Capture the cell that displays the provided text and extract its (x, y) central coordinate. 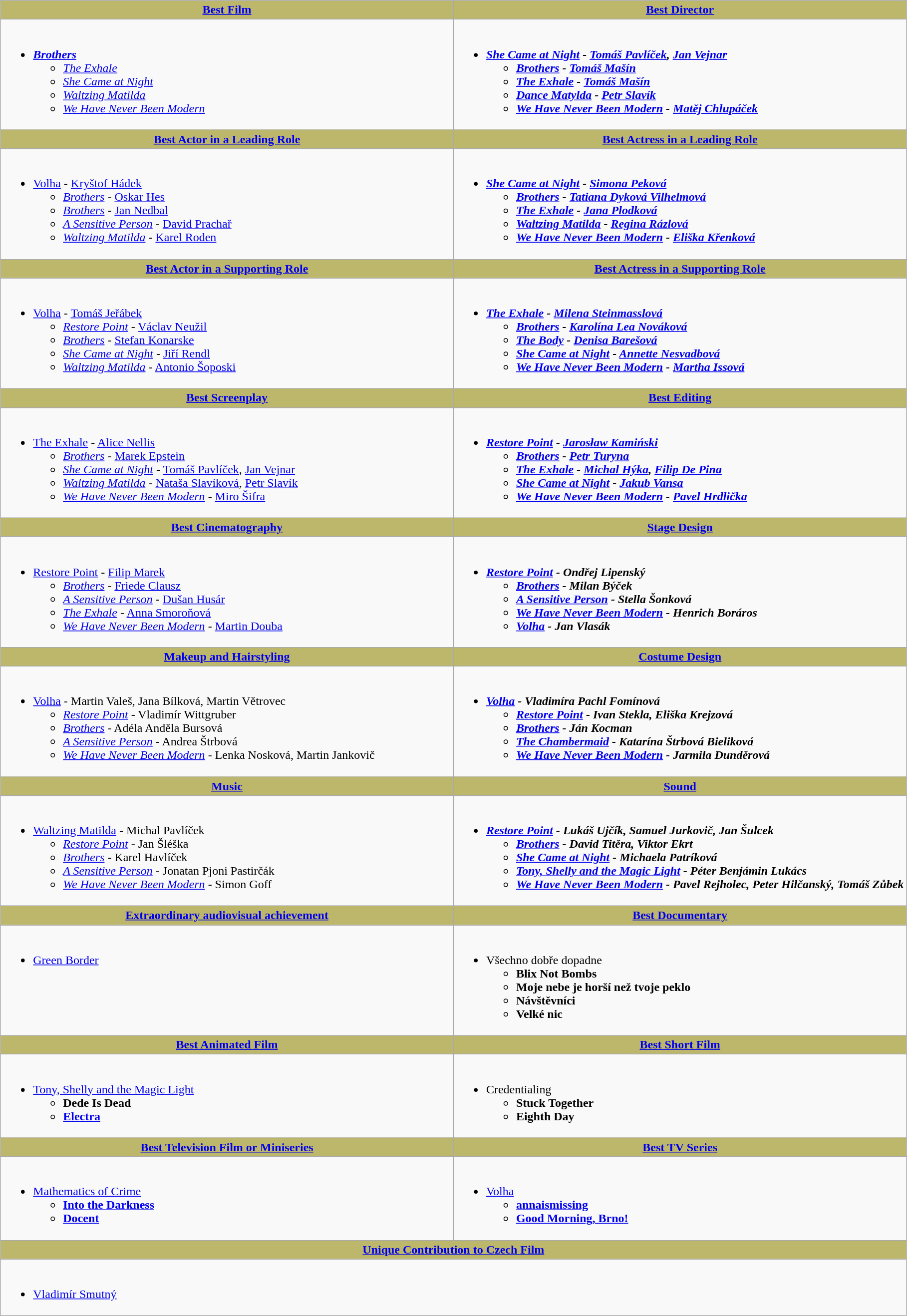
Green Border (227, 981)
Best Cinematography (227, 527)
Extraordinary audiovisual achievement (227, 916)
Music (227, 786)
CredentialingStuck TogetherEighth Day (680, 1096)
Best Actor in a Supporting Role (227, 269)
Best Television Film or Miniseries (227, 1147)
Best Screenplay (227, 398)
Sound (680, 786)
Best Short Film (680, 1045)
Best Actress in a Leading Role (680, 139)
Makeup and Hairstyling (227, 657)
Všechno dobře dopadneBlix Not BombsMoje nebe je horší než tvoje pekloNávštěvníciVelké nic (680, 981)
Costume Design (680, 657)
Vladimír Smutný (453, 1287)
Unique Contribution to Czech Film (453, 1250)
Best TV Series (680, 1147)
Best Animated Film (227, 1045)
Mathematics of CrimeInto the DarknessDocent (227, 1198)
Volha - Kryštof HádekBrothers - Oskar HesBrothers - Jan NedbalA Sensitive Person - David PrachařWaltzing Matilda - Karel Roden (227, 204)
Best Film (227, 10)
Best Actress in a Supporting Role (680, 269)
Best Documentary (680, 916)
Tony, Shelly and the Magic LightDede Is DeadElectra (227, 1096)
Best Editing (680, 398)
Restore Point - Ondřej LipenskýBrothers - Milan BýčekA Sensitive Person - Stella ŠonkováWe Have Never Been Modern - Henrich BorárosVolha - Jan Vlasák (680, 592)
Best Director (680, 10)
BrothersThe ExhaleShe Came at NightWaltzing MatildaWe Have Never Been Modern (227, 75)
VolhaannaismissingGood Morning, Brno! (680, 1198)
Stage Design (680, 527)
Volha - Tomáš JeřábekRestore Point - Václav NeužilBrothers - Stefan KonarskeShe Came at Night - Jiří RendlWaltzing Matilda - Antonio Šoposki (227, 333)
Best Actor in a Leading Role (227, 139)
